Find where the given text appears and provide that cell's center as [x, y] coordinate. 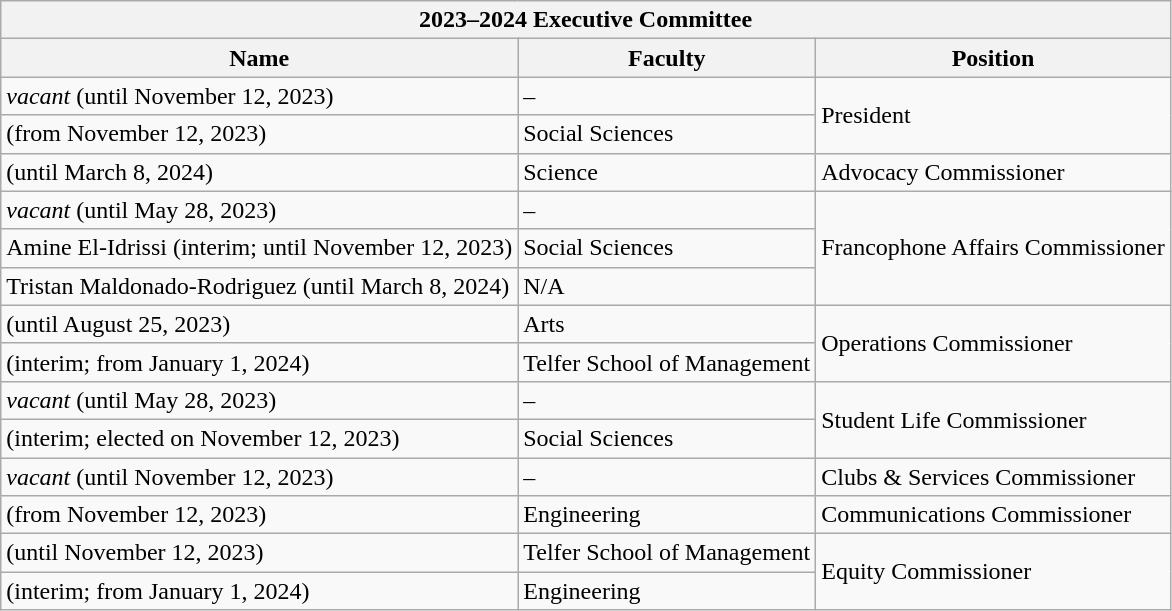
Position [994, 58]
Tristan Maldonado-Rodriguez (until March 8, 2024) [260, 286]
Name [260, 58]
(interim; elected on November 12, 2023) [260, 438]
Arts [667, 324]
Student Life Commissioner [994, 419]
President [994, 115]
(until August 25, 2023) [260, 324]
Communications Commissioner [994, 515]
Francophone Affairs Commissioner [994, 248]
Science [667, 172]
Equity Commissioner [994, 572]
N/A [667, 286]
2023–2024 Executive Committee [586, 20]
(until November 12, 2023) [260, 553]
Advocacy Commissioner [994, 172]
Clubs & Services Commissioner [994, 477]
Amine El-Idrissi (interim; until November 12, 2023) [260, 248]
Operations Commissioner [994, 343]
Faculty [667, 58]
(until March 8, 2024) [260, 172]
